Search for the cell housing the specified text and yield its (x, y) center coordinate. 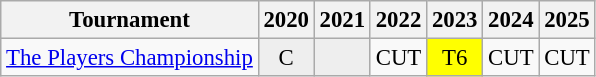
2021 (342, 20)
2023 (455, 20)
2024 (511, 20)
The Players Championship (130, 58)
Tournament (130, 20)
2022 (398, 20)
2025 (567, 20)
2020 (286, 20)
T6 (455, 58)
C (286, 58)
